Provide the [x, y] coordinate of the cell's center where the given text is located.  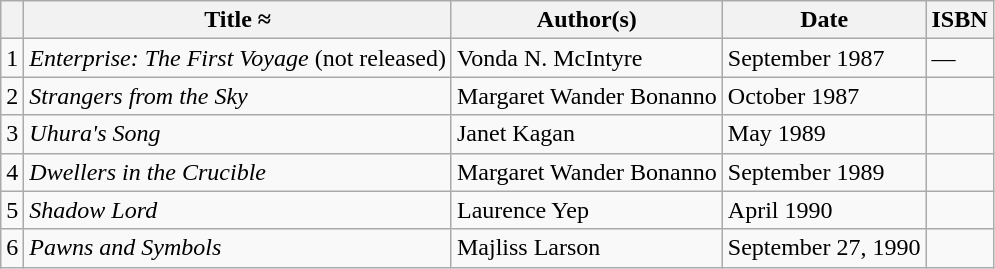
Dwellers in the Crucible [238, 172]
ISBN [960, 20]
Strangers from the Sky [238, 96]
Uhura's Song [238, 134]
5 [12, 210]
Author(s) [586, 20]
2 [12, 96]
4 [12, 172]
April 1990 [824, 210]
Title ≈ [238, 20]
Majliss Larson [586, 248]
September 1987 [824, 58]
May 1989 [824, 134]
September 27, 1990 [824, 248]
6 [12, 248]
3 [12, 134]
Pawns and Symbols [238, 248]
September 1989 [824, 172]
— [960, 58]
October 1987 [824, 96]
Laurence Yep [586, 210]
Vonda N. McIntyre [586, 58]
Shadow Lord [238, 210]
Janet Kagan [586, 134]
Date [824, 20]
1 [12, 58]
Enterprise: The First Voyage (not released) [238, 58]
